Determine the [X, Y] coordinate at the center of the cell enclosing the given text.  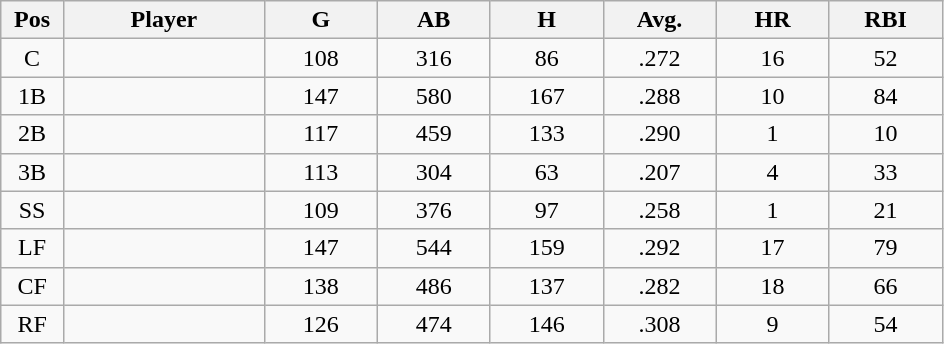
.282 [660, 286]
316 [434, 58]
C [32, 58]
18 [772, 286]
17 [772, 248]
16 [772, 58]
79 [886, 248]
138 [320, 286]
CF [32, 286]
117 [320, 134]
474 [434, 324]
HR [772, 20]
544 [434, 248]
.290 [660, 134]
109 [320, 210]
.308 [660, 324]
.272 [660, 58]
2B [32, 134]
4 [772, 172]
33 [886, 172]
304 [434, 172]
SS [32, 210]
66 [886, 286]
86 [546, 58]
97 [546, 210]
H [546, 20]
84 [886, 96]
133 [546, 134]
376 [434, 210]
AB [434, 20]
RF [32, 324]
21 [886, 210]
63 [546, 172]
146 [546, 324]
LF [32, 248]
.292 [660, 248]
113 [320, 172]
54 [886, 324]
1B [32, 96]
167 [546, 96]
Pos [32, 20]
Player [164, 20]
52 [886, 58]
486 [434, 286]
Avg. [660, 20]
.258 [660, 210]
159 [546, 248]
G [320, 20]
126 [320, 324]
459 [434, 134]
580 [434, 96]
.288 [660, 96]
108 [320, 58]
137 [546, 286]
9 [772, 324]
3B [32, 172]
RBI [886, 20]
.207 [660, 172]
